Find where the given text appears and provide that cell's center as [X, Y] coordinate. 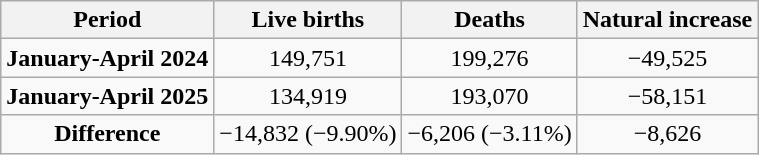
134,919 [308, 96]
Difference [108, 134]
−8,626 [668, 134]
January-April 2024 [108, 58]
Period [108, 20]
199,276 [490, 58]
−14,832 (−9.90%) [308, 134]
January-April 2025 [108, 96]
149,751 [308, 58]
−49,525 [668, 58]
−6,206 (−3.11%) [490, 134]
Natural increase [668, 20]
193,070 [490, 96]
Deaths [490, 20]
−58,151 [668, 96]
Live births [308, 20]
